Provide the (X, Y) coordinate of the cell's center where the given text is located.  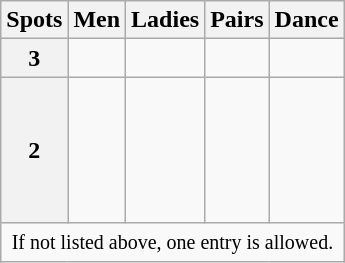
2 (34, 150)
Spots (34, 20)
If not listed above, one entry is allowed. (172, 242)
Dance (306, 20)
Pairs (237, 20)
Men (97, 20)
3 (34, 58)
Ladies (166, 20)
